Determine the (x, y) coordinate at the center of the cell enclosing the given text.  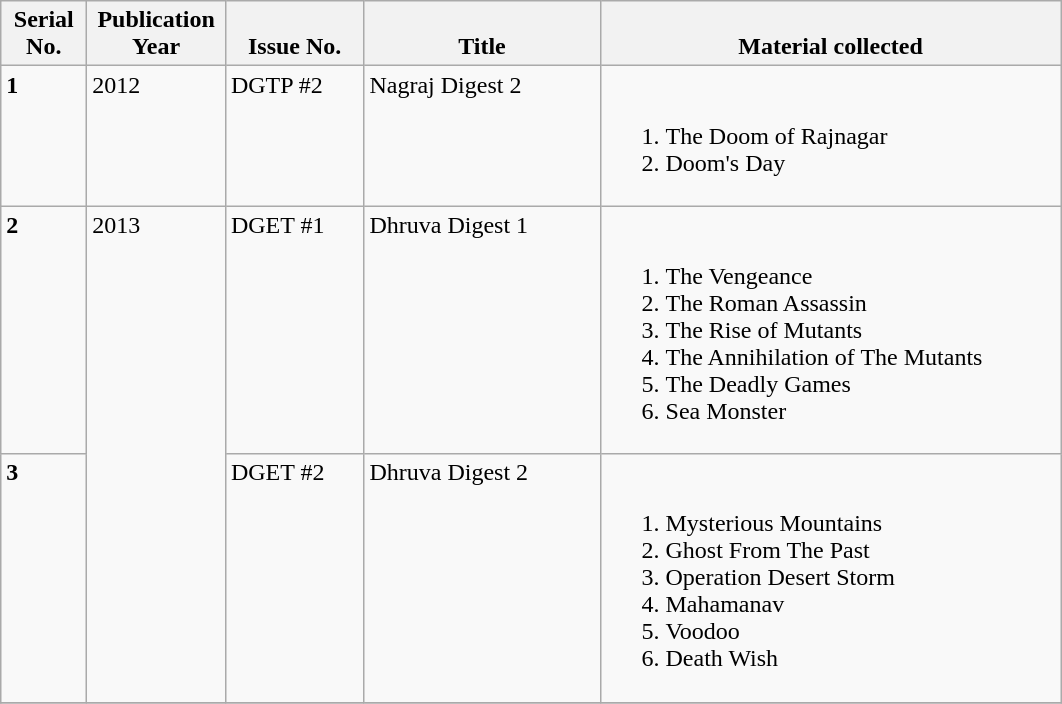
Mysterious MountainsGhost From The PastOperation Desert StormMahamanavVoodooDeath Wish (830, 578)
2012 (156, 136)
DGET #2 (294, 578)
2 (44, 330)
1 (44, 136)
2013 (156, 454)
DGET #1 (294, 330)
Dhruva Digest 2 (482, 578)
Material collected (830, 34)
Title (482, 34)
Serial No. (44, 34)
Dhruva Digest 1 (482, 330)
The VengeanceThe Roman AssassinThe Rise of MutantsThe Annihilation of The MutantsThe Deadly GamesSea Monster (830, 330)
Publication Year (156, 34)
Nagraj Digest 2 (482, 136)
Issue No. (294, 34)
3 (44, 578)
The Doom of RajnagarDoom's Day (830, 136)
DGTP #2 (294, 136)
